Find where the given text appears and provide that cell's center as (x, y) coordinate. 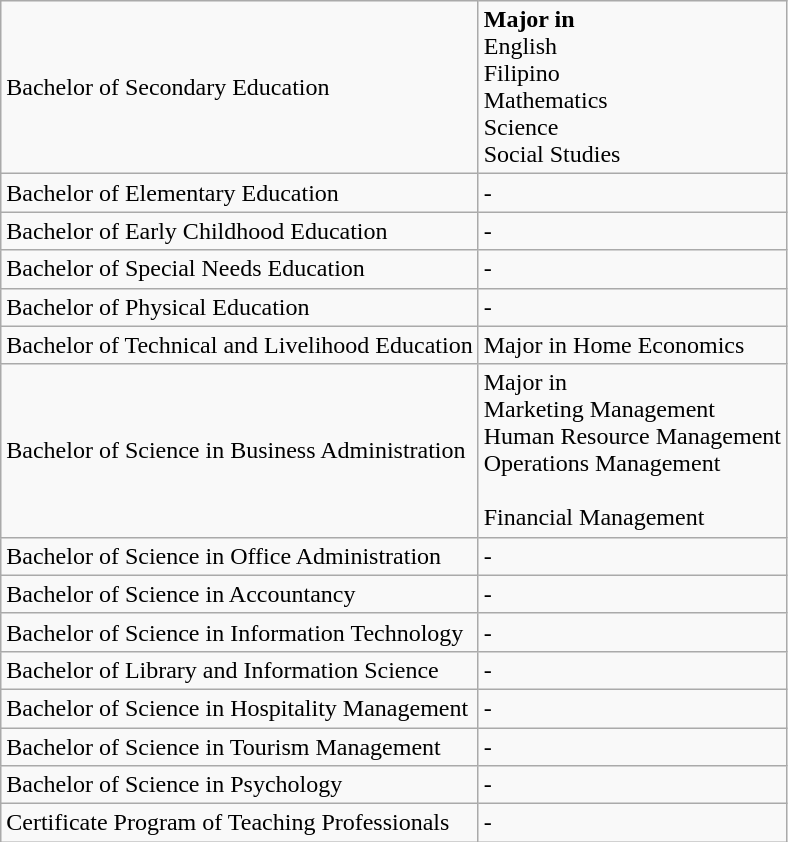
Bachelor of Secondary Education (240, 88)
Certificate Program of Teaching Professionals (240, 823)
Bachelor of Technical and Livelihood Education (240, 345)
Bachelor of Science in Business Administration (240, 450)
Major inMarketing ManagementHuman Resource ManagementOperations ManagementFinancial Management (632, 450)
Bachelor of Special Needs Education (240, 269)
Bachelor of Elementary Education (240, 193)
Major in EnglishFilipinoMathematicsScienceSocial Studies (632, 88)
Bachelor of Physical Education (240, 307)
Bachelor of Science in Hospitality Management (240, 708)
Bachelor of Library and Information Science (240, 670)
Bachelor of Science in Accountancy (240, 594)
Bachelor of Science in Tourism Management (240, 747)
Bachelor of Science in Psychology (240, 785)
Major in Home Economics (632, 345)
Bachelor of Early Childhood Education (240, 231)
Bachelor of Science in Office Administration (240, 556)
Bachelor of Science in Information Technology (240, 632)
